Scan for the cell matching the given text and deliver its (X, Y) coordinate at center. 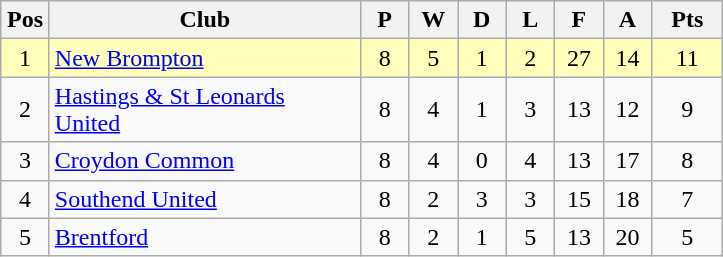
L (530, 20)
12 (628, 110)
15 (580, 199)
Southend United (204, 199)
27 (580, 58)
9 (688, 110)
Hastings & St Leonards United (204, 110)
11 (688, 58)
Pos (26, 20)
7 (688, 199)
20 (628, 237)
New Brompton (204, 58)
P (384, 20)
Club (204, 20)
F (580, 20)
18 (628, 199)
Croydon Common (204, 161)
D (482, 20)
17 (628, 161)
A (628, 20)
Pts (688, 20)
W (434, 20)
0 (482, 161)
Brentford (204, 237)
14 (628, 58)
